Scan for the cell matching the given text and deliver its (x, y) coordinate at center. 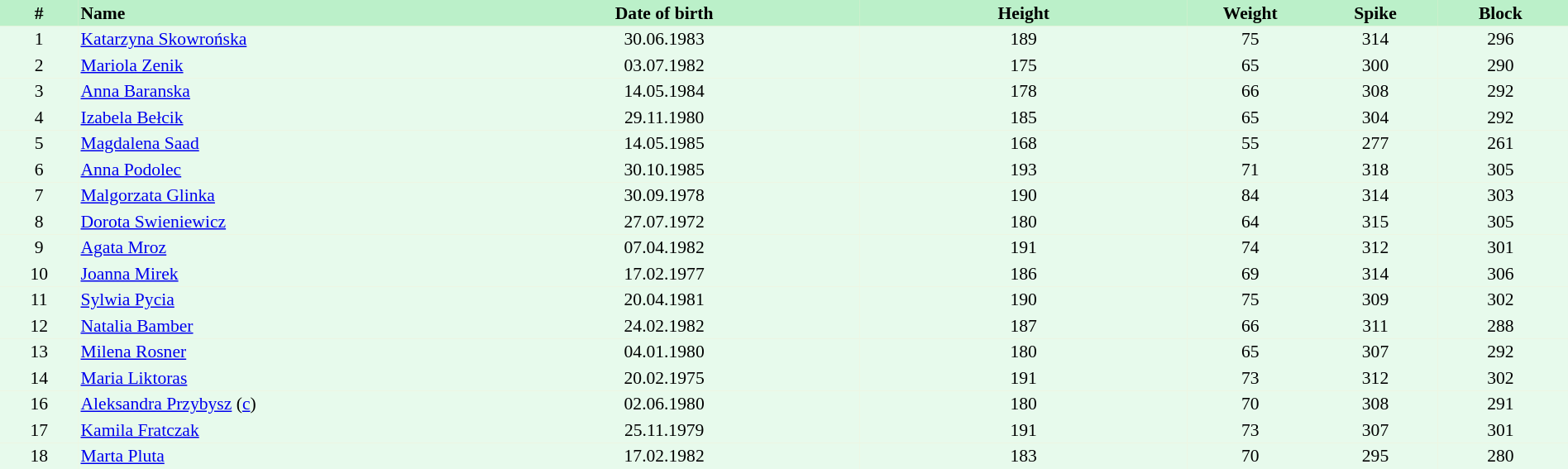
13 (39, 352)
186 (1024, 274)
Date of birth (664, 13)
24.02.1982 (664, 326)
55 (1250, 144)
30.10.1985 (664, 170)
Maria Liktoras (273, 378)
9 (39, 248)
27.07.1972 (664, 222)
7 (39, 195)
29.11.1980 (664, 117)
168 (1024, 144)
84 (1250, 195)
69 (1250, 274)
Izabela Bełcik (273, 117)
# (39, 13)
04.01.1980 (664, 352)
Anna Baranska (273, 91)
6 (39, 170)
303 (1500, 195)
Block (1500, 13)
185 (1024, 117)
Spike (1374, 13)
Kamila Fratczak (273, 430)
Katarzyna Skowrońska (273, 40)
300 (1374, 65)
17 (39, 430)
318 (1374, 170)
291 (1500, 404)
14.05.1984 (664, 91)
30.06.1983 (664, 40)
290 (1500, 65)
11 (39, 299)
309 (1374, 299)
Malgorzata Glinka (273, 195)
8 (39, 222)
Agata Mroz (273, 248)
30.09.1978 (664, 195)
189 (1024, 40)
02.06.1980 (664, 404)
175 (1024, 65)
Dorota Swieniewicz (273, 222)
71 (1250, 170)
Milena Rosner (273, 352)
Weight (1250, 13)
Natalia Bamber (273, 326)
304 (1374, 117)
64 (1250, 222)
Anna Podolec (273, 170)
Joanna Mirek (273, 274)
Sylwia Pycia (273, 299)
70 (1250, 404)
Aleksandra Przybysz (c) (273, 404)
Height (1024, 13)
3 (39, 91)
14.05.1985 (664, 144)
74 (1250, 248)
Name (273, 13)
Magdalena Saad (273, 144)
1 (39, 40)
5 (39, 144)
187 (1024, 326)
03.07.1982 (664, 65)
193 (1024, 170)
10 (39, 274)
4 (39, 117)
14 (39, 378)
306 (1500, 274)
261 (1500, 144)
288 (1500, 326)
12 (39, 326)
16 (39, 404)
25.11.1979 (664, 430)
311 (1374, 326)
315 (1374, 222)
20.04.1981 (664, 299)
17.02.1977 (664, 274)
07.04.1982 (664, 248)
Mariola Zenik (273, 65)
2 (39, 65)
277 (1374, 144)
296 (1500, 40)
20.02.1975 (664, 378)
178 (1024, 91)
